Capture the cell that displays the provided text and extract its (x, y) central coordinate. 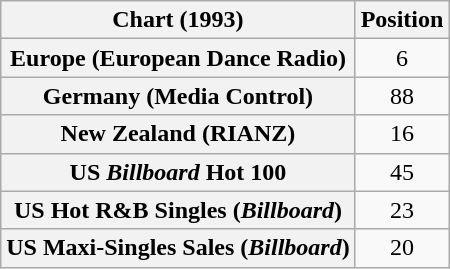
Europe (European Dance Radio) (178, 58)
20 (402, 248)
16 (402, 134)
New Zealand (RIANZ) (178, 134)
6 (402, 58)
88 (402, 96)
Chart (1993) (178, 20)
23 (402, 210)
US Billboard Hot 100 (178, 172)
45 (402, 172)
US Hot R&B Singles (Billboard) (178, 210)
Position (402, 20)
Germany (Media Control) (178, 96)
US Maxi-Singles Sales (Billboard) (178, 248)
